Return the [x, y] coordinate for the center point of the cell that contains the specified text.  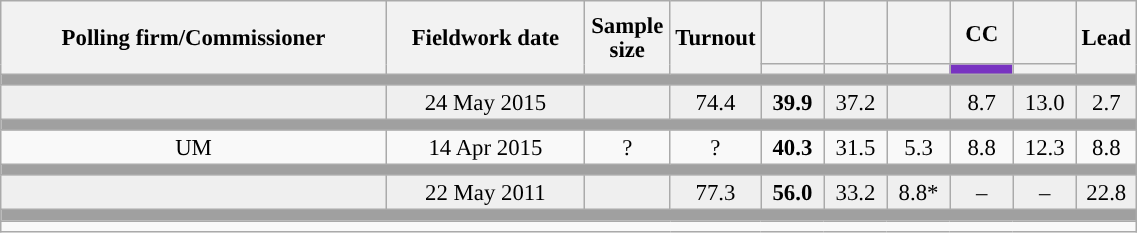
33.2 [856, 194]
56.0 [792, 194]
77.3 [716, 194]
Sample size [627, 38]
22 May 2011 [485, 194]
8.8* [918, 194]
2.7 [1106, 102]
UM [194, 148]
5.3 [918, 148]
8.7 [982, 102]
24 May 2015 [485, 102]
39.9 [792, 102]
74.4 [716, 102]
Lead [1106, 38]
Turnout [716, 38]
37.2 [856, 102]
22.8 [1106, 194]
12.3 [1044, 148]
13.0 [1044, 102]
40.3 [792, 148]
14 Apr 2015 [485, 148]
Polling firm/Commissioner [194, 38]
Fieldwork date [485, 38]
CC [982, 32]
31.5 [856, 148]
